Extract the [x, y] coordinate from the center of the cell holding the provided text.  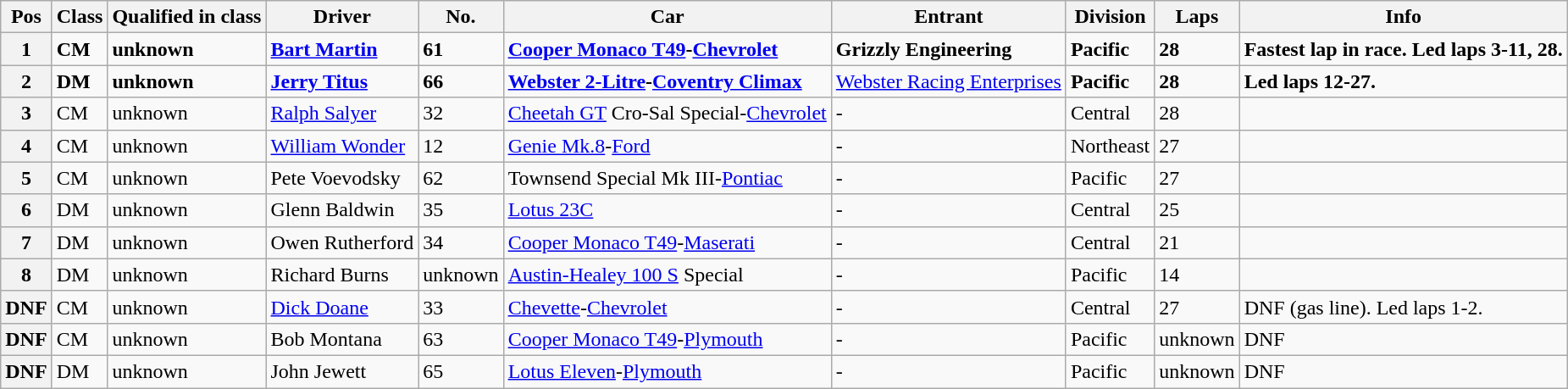
66 [461, 81]
Webster Racing Enterprises [949, 81]
63 [461, 339]
John Jewett [342, 371]
Entrant [949, 17]
2 [26, 81]
Jerry Titus [342, 81]
Glenn Baldwin [342, 210]
7 [26, 242]
61 [461, 49]
21 [1197, 242]
Grizzly Engineering [949, 49]
DNF (gas line). Led laps 1-2. [1403, 307]
Cooper Monaco T49-Maserati [668, 242]
34 [461, 242]
Dick Doane [342, 307]
25 [1197, 210]
William Wonder [342, 146]
Led laps 12-27. [1403, 81]
12 [461, 146]
Fastest lap in race. Led laps 3-11, 28. [1403, 49]
Pos [26, 17]
Car [668, 17]
35 [461, 210]
6 [26, 210]
Austin-Healey 100 S Special [668, 275]
Qualified in class [186, 17]
Division [1110, 17]
33 [461, 307]
Lotus 23C [668, 210]
8 [26, 275]
Owen Rutherford [342, 242]
Webster 2-Litre-Coventry Climax [668, 81]
Richard Burns [342, 275]
Pete Voevodsky [342, 178]
No. [461, 17]
5 [26, 178]
32 [461, 114]
Bob Montana [342, 339]
Class [80, 17]
Townsend Special Mk III-Pontiac [668, 178]
Chevette-Chevrolet [668, 307]
Bart Martin [342, 49]
14 [1197, 275]
62 [461, 178]
Northeast [1110, 146]
4 [26, 146]
Cheetah GT Cro-Sal Special-Chevrolet [668, 114]
65 [461, 371]
Driver [342, 17]
Genie Mk.8-Ford [668, 146]
Lotus Eleven-Plymouth [668, 371]
Laps [1197, 17]
3 [26, 114]
Cooper Monaco T49-Plymouth [668, 339]
1 [26, 49]
Info [1403, 17]
Cooper Monaco T49-Chevrolet [668, 49]
Ralph Salyer [342, 114]
